Scan for the cell matching the given text and deliver its [x, y] coordinate at center. 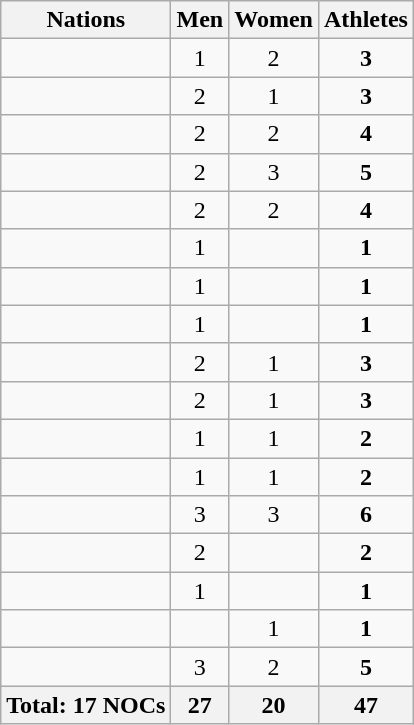
Women [274, 20]
6 [366, 515]
Total: 17 NOCs [86, 705]
47 [366, 705]
20 [274, 705]
Athletes [366, 20]
Men [200, 20]
Nations [86, 20]
27 [200, 705]
